Determine the [x, y] coordinate at the center of the cell enclosing the given text.  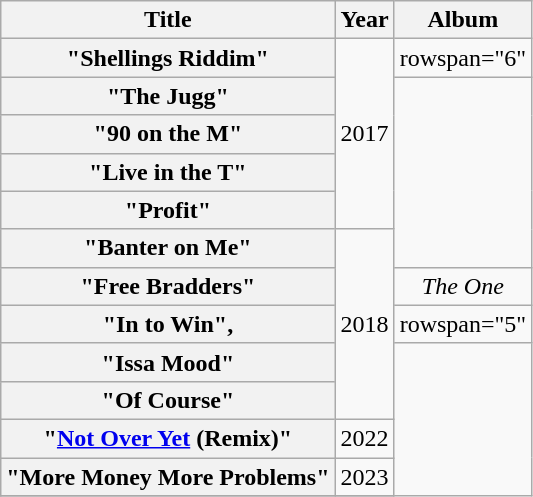
2023 [364, 477]
"90 on the M" [168, 134]
Year [364, 20]
"Banter on Me" [168, 248]
"The Jugg" [168, 96]
"Profit" [168, 210]
Album [463, 20]
The One [463, 286]
"In to Win", [168, 324]
2017 [364, 134]
"Issa Mood" [168, 362]
"Of Course" [168, 400]
"Free Bradders" [168, 286]
"Shellings Riddim" [168, 58]
Title [168, 20]
"Not Over Yet (Remix)" [168, 438]
rowspan="6" [463, 58]
"More Money More Problems" [168, 477]
2022 [364, 438]
"Live in the T" [168, 172]
2018 [364, 324]
rowspan="5" [463, 324]
